Extract the (X, Y) coordinate from the center of the cell holding the provided text.  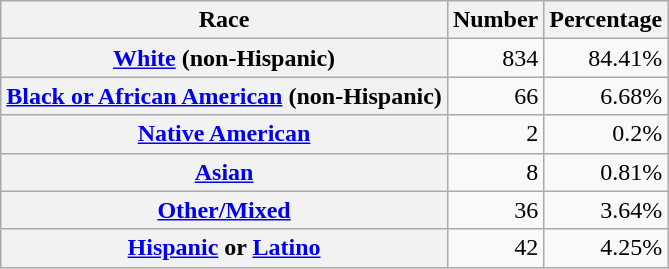
Other/Mixed (224, 210)
84.41% (606, 58)
4.25% (606, 248)
0.81% (606, 172)
6.68% (606, 96)
42 (495, 248)
White (non-Hispanic) (224, 58)
Native American (224, 134)
36 (495, 210)
Asian (224, 172)
3.64% (606, 210)
Number (495, 20)
834 (495, 58)
2 (495, 134)
0.2% (606, 134)
8 (495, 172)
Hispanic or Latino (224, 248)
Black or African American (non-Hispanic) (224, 96)
Percentage (606, 20)
66 (495, 96)
Race (224, 20)
